Determine the [X, Y] coordinate at the center of the cell enclosing the given text.  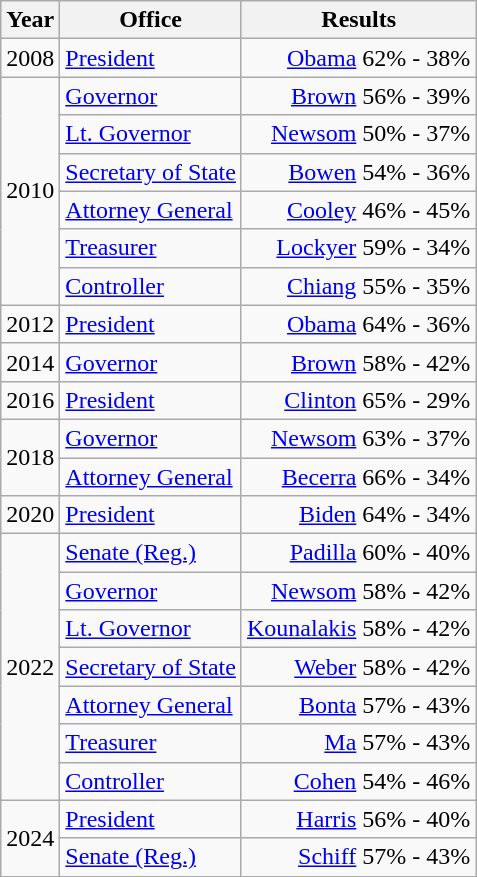
2010 [30, 191]
Schiff 57% - 43% [358, 857]
Office [151, 20]
Padilla 60% - 40% [358, 553]
2012 [30, 324]
Newsom 63% - 37% [358, 438]
2018 [30, 457]
2024 [30, 838]
Biden 64% - 34% [358, 515]
Obama 62% - 38% [358, 58]
Results [358, 20]
Weber 58% - 42% [358, 667]
Lockyer 59% - 34% [358, 248]
Cohen 54% - 46% [358, 781]
2016 [30, 400]
2022 [30, 667]
Clinton 65% - 29% [358, 400]
2020 [30, 515]
Brown 56% - 39% [358, 96]
Becerra 66% - 34% [358, 477]
Kounalakis 58% - 42% [358, 629]
Newsom 50% - 37% [358, 134]
Chiang 55% - 35% [358, 286]
Brown 58% - 42% [358, 362]
Year [30, 20]
2014 [30, 362]
Bowen 54% - 36% [358, 172]
Newsom 58% - 42% [358, 591]
Obama 64% - 36% [358, 324]
Bonta 57% - 43% [358, 705]
Cooley 46% - 45% [358, 210]
2008 [30, 58]
Harris 56% - 40% [358, 819]
Ma 57% - 43% [358, 743]
